From the cell containing the given text, extract its center point as (X, Y) coordinate. 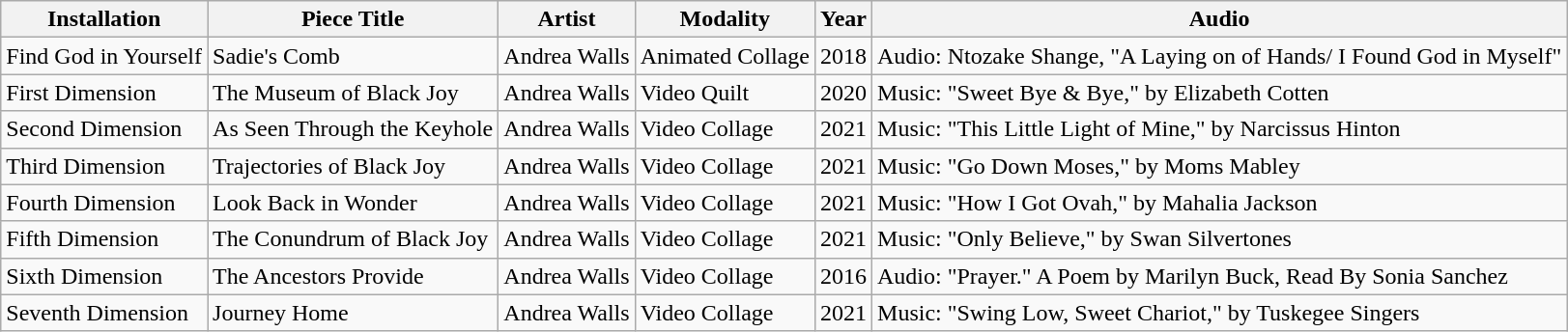
2018 (842, 56)
Journey Home (354, 313)
Modality (725, 19)
Music: "This Little Light of Mine," by Narcissus Hinton (1219, 129)
As Seen Through the Keyhole (354, 129)
Audio: Ntozake Shange, "A Laying on of Hands/ I Found God in Myself" (1219, 56)
Trajectories of Black Joy (354, 166)
Piece Title (354, 19)
Music: "Go Down Moses," by Moms Mabley (1219, 166)
The Museum of Black Joy (354, 93)
Music: "Sweet Bye & Bye," by Elizabeth Cotten (1219, 93)
Music: "How I Got Ovah," by Mahalia Jackson (1219, 203)
Music: "Only Believe," by Swan Silvertones (1219, 239)
The Conundrum of Black Joy (354, 239)
Audio: "Prayer." A Poem by Marilyn Buck, Read By Sonia Sanchez (1219, 276)
Audio (1219, 19)
The Ancestors Provide (354, 276)
2016 (842, 276)
Music: "Swing Low, Sweet Chariot," by Tuskegee Singers (1219, 313)
Third Dimension (104, 166)
Installation (104, 19)
Sixth Dimension (104, 276)
Fifth Dimension (104, 239)
Year (842, 19)
Look Back in Wonder (354, 203)
Sadie's Comb (354, 56)
Video Quilt (725, 93)
First Dimension (104, 93)
2020 (842, 93)
Artist (566, 19)
Seventh Dimension (104, 313)
Find God in Yourself (104, 56)
Fourth Dimension (104, 203)
Second Dimension (104, 129)
Animated Collage (725, 56)
